Output the (X, Y) coordinate of the center of the cell containing the given text.  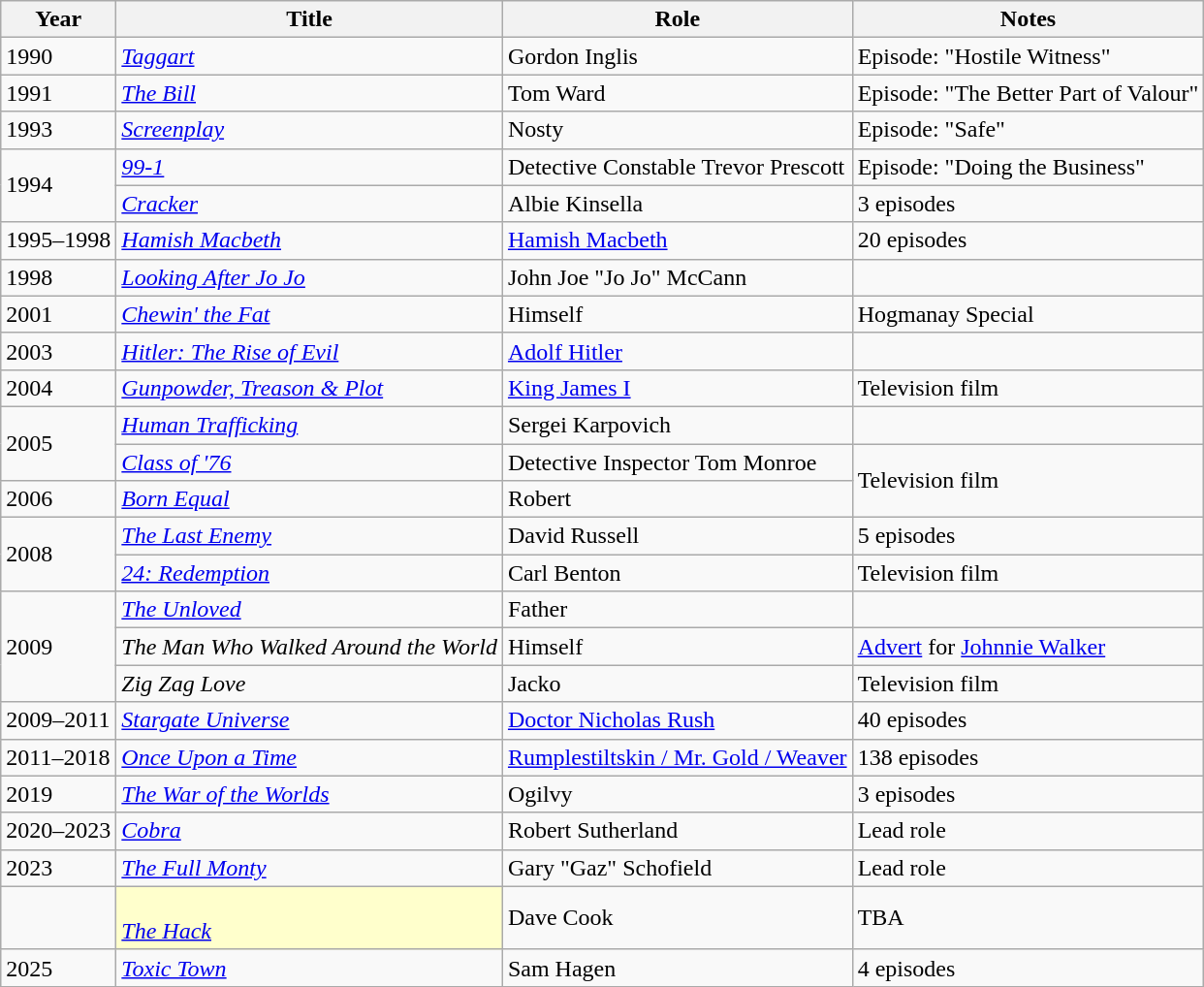
Once Upon a Time (310, 757)
Robert (677, 499)
Father (677, 610)
24: Redemption (310, 573)
King James I (677, 388)
Screenplay (310, 130)
Detective Constable Trevor Prescott (677, 167)
Episode: "Hostile Witness" (1028, 56)
2020–2023 (58, 831)
Stargate Universe (310, 720)
The Last Enemy (310, 536)
Hogmanay Special (1028, 314)
138 episodes (1028, 757)
Born Equal (310, 499)
2005 (58, 443)
2011–2018 (58, 757)
Adolf Hitler (677, 351)
TBA (1028, 917)
Nosty (677, 130)
The Full Monty (310, 868)
Episode: "Safe" (1028, 130)
Class of '76 (310, 462)
Rumplestiltskin / Mr. Gold / Weaver (677, 757)
The Hack (310, 917)
Jacko (677, 684)
Title (310, 19)
The Unloved (310, 610)
1991 (58, 93)
1995–1998 (58, 240)
Role (677, 19)
Year (58, 19)
Episode: "The Better Part of Valour" (1028, 93)
2004 (58, 388)
The Bill (310, 93)
2009 (58, 647)
Episode: "Doing the Business" (1028, 167)
Tom Ward (677, 93)
20 episodes (1028, 240)
Taggart (310, 56)
Cracker (310, 204)
Gunpowder, Treason & Plot (310, 388)
1994 (58, 185)
Notes (1028, 19)
2008 (58, 555)
Carl Benton (677, 573)
Gordon Inglis (677, 56)
2003 (58, 351)
2019 (58, 794)
4 episodes (1028, 968)
Cobra (310, 831)
Detective Inspector Tom Monroe (677, 462)
Human Trafficking (310, 425)
Doctor Nicholas Rush (677, 720)
2009–2011 (58, 720)
David Russell (677, 536)
2025 (58, 968)
2006 (58, 499)
Chewin' the Fat (310, 314)
Advert for Johnnie Walker (1028, 647)
40 episodes (1028, 720)
Gary "Gaz" Schofield (677, 868)
2001 (58, 314)
The Man Who Walked Around the World (310, 647)
Sergei Karpovich (677, 425)
Sam Hagen (677, 968)
John Joe "Jo Jo" McCann (677, 277)
Dave Cook (677, 917)
Robert Sutherland (677, 831)
5 episodes (1028, 536)
99-1 (310, 167)
Hitler: The Rise of Evil (310, 351)
Looking After Jo Jo (310, 277)
1998 (58, 277)
1990 (58, 56)
1993 (58, 130)
Ogilvy (677, 794)
2023 (58, 868)
Zig Zag Love (310, 684)
The War of the Worlds (310, 794)
Albie Kinsella (677, 204)
Toxic Town (310, 968)
